Output the [x, y] coordinate of the center of the cell containing the given text.  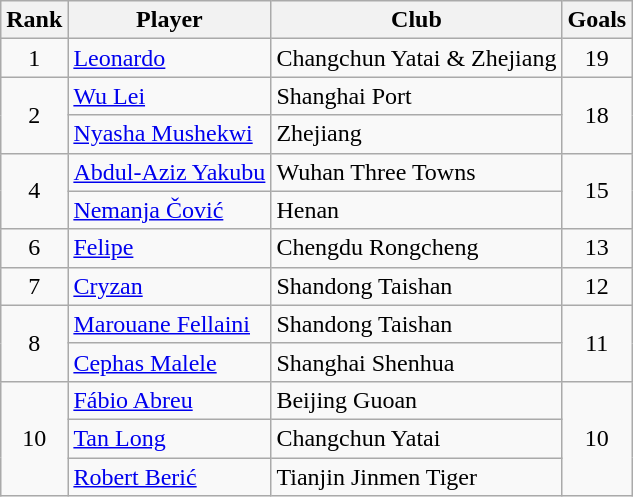
Leonardo [170, 58]
19 [597, 58]
Club [416, 20]
12 [597, 286]
Player [170, 20]
2 [34, 115]
Henan [416, 210]
Wu Lei [170, 96]
Cephas Malele [170, 362]
Felipe [170, 248]
Changchun Yatai [416, 438]
Changchun Yatai & Zhejiang [416, 58]
Shanghai Port [416, 96]
Tianjin Jinmen Tiger [416, 477]
6 [34, 248]
Goals [597, 20]
Robert Berić [170, 477]
4 [34, 191]
Shanghai Shenhua [416, 362]
Abdul-Aziz Yakubu [170, 172]
11 [597, 343]
Nyasha Mushekwi [170, 134]
Cryzan [170, 286]
Beijing Guoan [416, 400]
Fábio Abreu [170, 400]
Wuhan Three Towns [416, 172]
15 [597, 191]
Chengdu Rongcheng [416, 248]
18 [597, 115]
Marouane Fellaini [170, 324]
Nemanja Čović [170, 210]
13 [597, 248]
8 [34, 343]
1 [34, 58]
Rank [34, 20]
Zhejiang [416, 134]
Tan Long [170, 438]
7 [34, 286]
